Identify which cell holds the provided text, then report its (x, y) central coordinate. 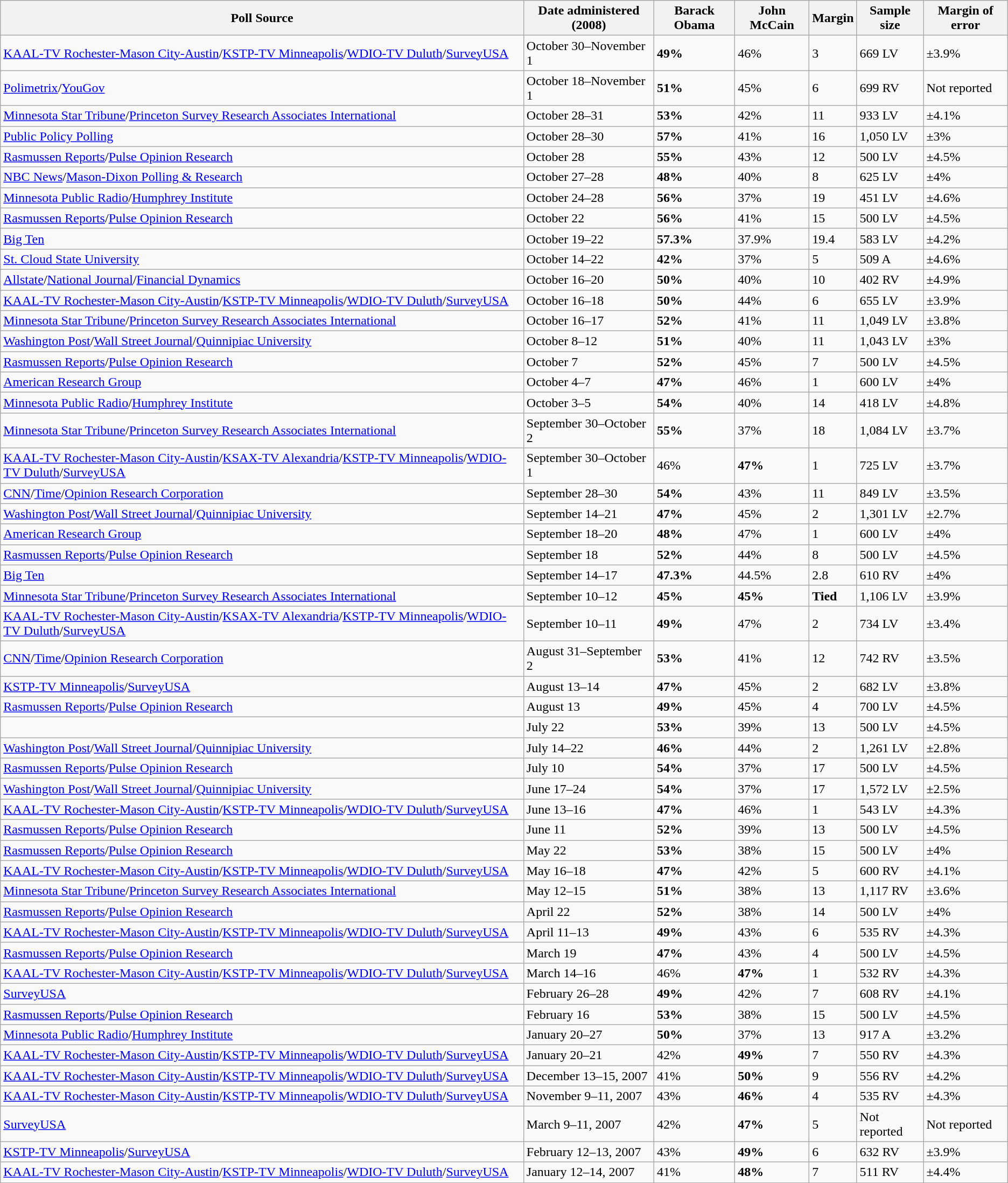
July 10 (589, 768)
543 LV (890, 809)
August 31–September 2 (589, 658)
418 LV (890, 403)
±4.4% (965, 1172)
Sample size (890, 18)
October 19–22 (589, 239)
Allstate/National Journal/Financial Dynamics (262, 279)
±3.6% (965, 891)
550 RV (890, 1055)
19.4 (833, 239)
October 24–28 (589, 198)
632 RV (890, 1152)
March 19 (589, 953)
669 LV (890, 53)
October 22 (589, 218)
September 10–12 (589, 596)
9 (833, 1076)
16 (833, 136)
October 14–22 (589, 259)
June 13–16 (589, 809)
1,261 LV (890, 748)
October 3–5 (589, 403)
57.3% (695, 239)
1,301 LV (890, 514)
April 22 (589, 912)
May 12–15 (589, 891)
725 LV (890, 465)
610 RV (890, 575)
±4.8% (965, 403)
608 RV (890, 993)
600 RV (890, 871)
±2.8% (965, 748)
January 20–21 (589, 1055)
10 (833, 279)
Margin (833, 18)
Public Policy Polling (262, 136)
June 11 (589, 830)
August 13 (589, 707)
700 LV (890, 707)
47.3% (695, 575)
1,117 RV (890, 891)
Barack Obama (695, 18)
511 RV (890, 1172)
September 30–October 1 (589, 465)
699 RV (890, 88)
November 9–11, 2007 (589, 1096)
742 RV (890, 658)
February 26–28 (589, 993)
October 28–31 (589, 116)
September 30–October 2 (589, 431)
625 LV (890, 177)
October 4–7 (589, 382)
18 (833, 431)
917 A (890, 1035)
September 14–21 (589, 514)
February 16 (589, 1014)
December 13–15, 2007 (589, 1076)
2.8 (833, 575)
St. Cloud State University (262, 259)
July 22 (589, 727)
September 28–30 (589, 493)
849 LV (890, 493)
Date administered (2008) (589, 18)
532 RV (890, 973)
556 RV (890, 1076)
655 LV (890, 300)
March 14–16 (589, 973)
44.5% (772, 575)
509 A (890, 259)
37.9% (772, 239)
February 12–13, 2007 (589, 1152)
682 LV (890, 687)
October 16–17 (589, 321)
1,106 LV (890, 596)
1,572 LV (890, 789)
September 18 (589, 555)
57% (695, 136)
January 12–14, 2007 (589, 1172)
August 13–14 (589, 687)
October 27–28 (589, 177)
April 11–13 (589, 932)
933 LV (890, 116)
October 16–20 (589, 279)
Poll Source (262, 18)
October 16–18 (589, 300)
October 8–12 (589, 341)
Margin of error (965, 18)
451 LV (890, 198)
1,049 LV (890, 321)
Polimetrix/YouGov (262, 88)
June 17–24 (589, 789)
October 28–30 (589, 136)
±3.2% (965, 1035)
1,084 LV (890, 431)
±4.9% (965, 279)
October 18–November 1 (589, 88)
May 16–18 (589, 871)
±2.7% (965, 514)
March 9–11, 2007 (589, 1124)
NBC News/Mason-Dixon Polling & Research (262, 177)
July 14–22 (589, 748)
±2.5% (965, 789)
September 18–20 (589, 534)
September 14–17 (589, 575)
September 10–11 (589, 624)
January 20–27 (589, 1035)
May 22 (589, 850)
John McCain (772, 18)
October 7 (589, 362)
1,043 LV (890, 341)
October 30–November 1 (589, 53)
Tied (833, 596)
October 28 (589, 157)
1,050 LV (890, 136)
19 (833, 198)
±3.4% (965, 624)
3 (833, 53)
734 LV (890, 624)
583 LV (890, 239)
402 RV (890, 279)
